Pinpoint the cell where the given text exists, returning its [x, y] midpoint coordinate. 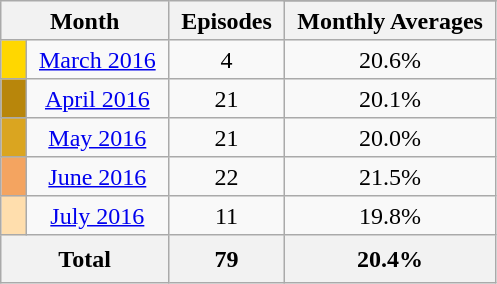
March 2016 [97, 60]
21.5% [390, 176]
June 2016 [97, 176]
22 [226, 176]
79 [226, 260]
Monthly Averages [390, 20]
July 2016 [97, 216]
April 2016 [97, 98]
May 2016 [97, 138]
4 [226, 60]
20.0% [390, 138]
20.6% [390, 60]
20.4% [390, 260]
19.8% [390, 216]
Month [85, 20]
Total [85, 260]
11 [226, 216]
Episodes [226, 20]
20.1% [390, 98]
